Find where the given text appears and provide that cell's center as (x, y) coordinate. 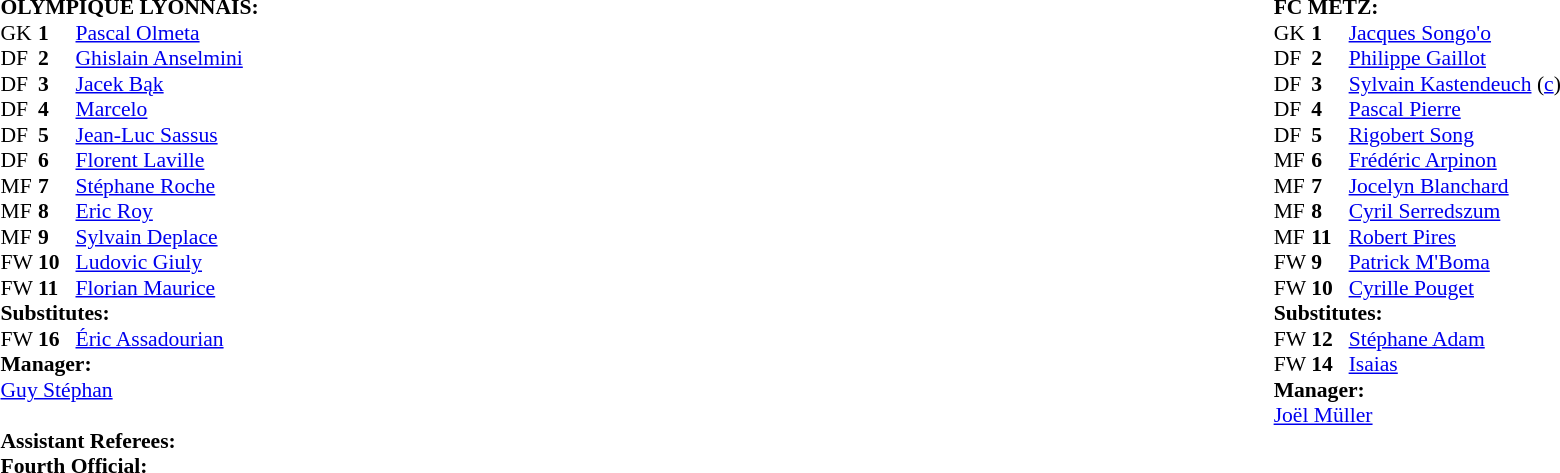
Substitutes: (129, 313)
Manager: (129, 365)
14 (1330, 365)
Stéphane Roche (168, 186)
Eric Roy (168, 211)
16 (57, 339)
Ghislain Anselmini (168, 59)
Marcelo (168, 109)
12 (1330, 339)
Pascal Olmeta (168, 33)
Florian Maurice (168, 288)
Jacek Bąk (168, 84)
Jean-Luc Sassus (168, 135)
Sylvain Deplace (168, 237)
Florent Laville (168, 161)
Éric Assadourian (168, 339)
Ludovic Giuly (168, 263)
